Provide the [X, Y] coordinate of the cell's center where the given text is located.  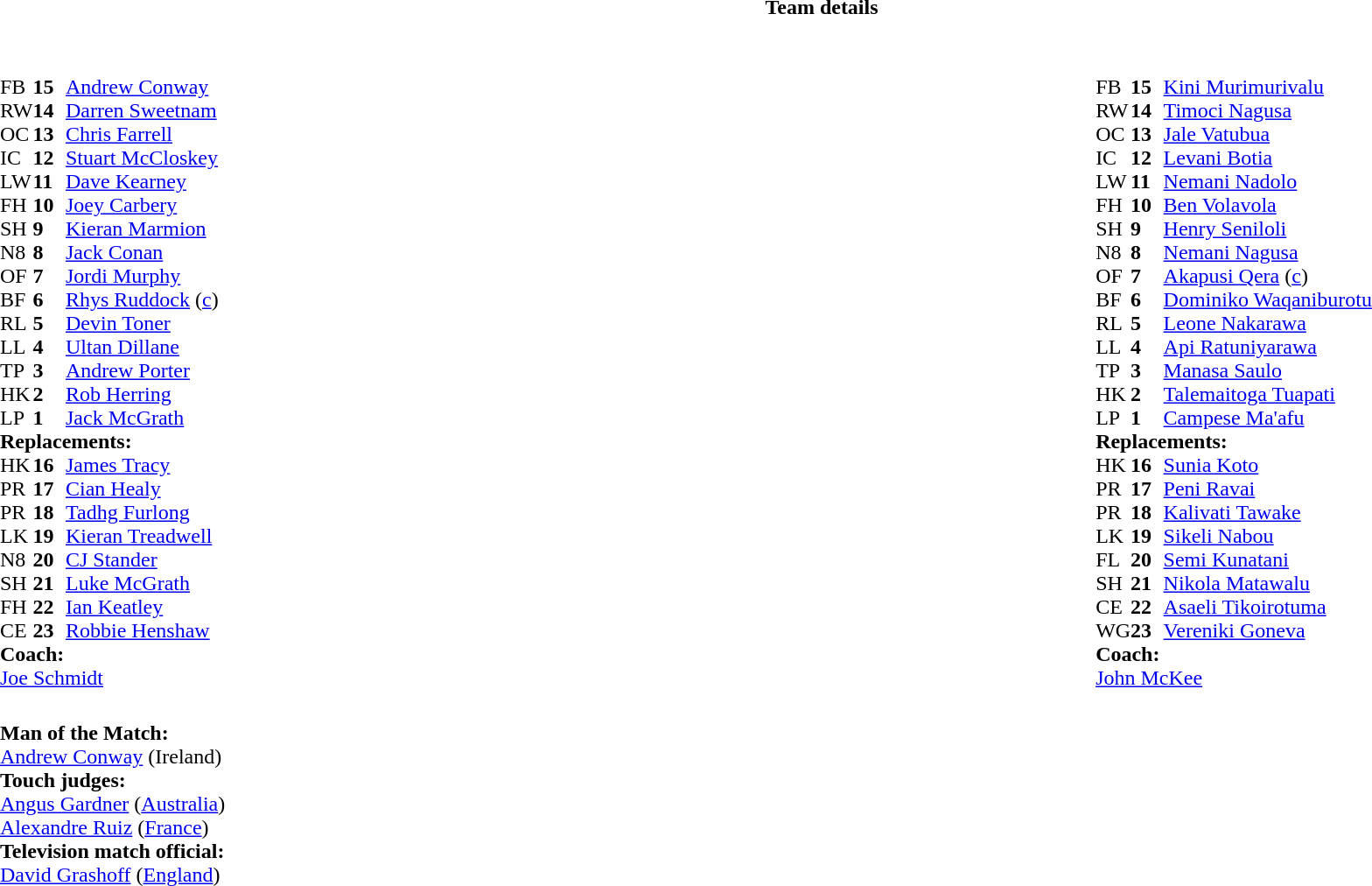
FL [1113, 560]
Rhys Ruddock (c) [142, 299]
Joey Carbery [142, 205]
Kieran Treadwell [142, 536]
Asaeli Tikoirotuma [1268, 608]
Nemani Nagusa [1268, 252]
Vereniki Goneva [1268, 630]
Luke McGrath [142, 583]
Robbie Henshaw [142, 630]
Peni Ravai [1268, 489]
Ben Volavola [1268, 205]
Chris Farrell [142, 135]
Henry Seniloli [1268, 229]
Andrew Porter [142, 371]
Rob Herring [142, 394]
Campese Ma'afu [1268, 418]
Sikeli Nabou [1268, 536]
Joe Schmidt [109, 678]
Andrew Conway [142, 88]
Leone Nakarawa [1268, 324]
Sunia Koto [1268, 466]
Dominiko Waqaniburotu [1268, 299]
Jack McGrath [142, 418]
Darren Sweetnam [142, 110]
John McKee [1234, 678]
Ultan Dillane [142, 347]
Nikola Matawalu [1268, 583]
Nemani Nadolo [1268, 182]
Devin Toner [142, 324]
James Tracy [142, 466]
Kieran Marmion [142, 229]
Akapusi Qera (c) [1268, 277]
Ian Keatley [142, 608]
CJ Stander [142, 560]
WG [1113, 630]
Stuart McCloskey [142, 158]
Talemaitoga Tuapati [1268, 394]
Jale Vatubua [1268, 135]
Kalivati Tawake [1268, 513]
Timoci Nagusa [1268, 110]
Manasa Saulo [1268, 371]
Kini Murimurivalu [1268, 88]
Jordi Murphy [142, 277]
Jack Conan [142, 252]
Tadhg Furlong [142, 513]
Cian Healy [142, 489]
Dave Kearney [142, 182]
Levani Botia [1268, 158]
Api Ratuniyarawa [1268, 347]
Semi Kunatani [1268, 560]
